Provide the (X, Y) coordinate of the cell's center where the given text is located.  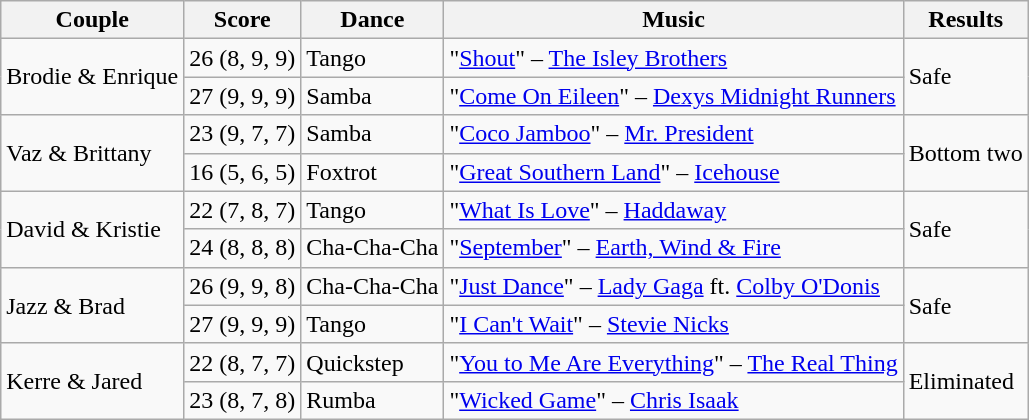
Results (966, 20)
Couple (92, 20)
Jazz & Brad (92, 305)
Vaz & Brittany (92, 153)
"Just Dance" – Lady Gaga ft. Colby O'Donis (674, 286)
23 (9, 7, 7) (242, 134)
22 (7, 8, 7) (242, 210)
"September" – Earth, Wind & Fire (674, 248)
Score (242, 20)
Rumba (372, 400)
26 (9, 9, 8) (242, 286)
"Wicked Game" – Chris Isaak (674, 400)
"Great Southern Land" – Icehouse (674, 172)
Foxtrot (372, 172)
"Shout" – The Isley Brothers (674, 58)
Eliminated (966, 381)
Kerre & Jared (92, 381)
23 (8, 7, 8) (242, 400)
Music (674, 20)
"Come On Eileen" – Dexys Midnight Runners (674, 96)
"What Is Love" – Haddaway (674, 210)
26 (8, 9, 9) (242, 58)
"I Can't Wait" – Stevie Nicks (674, 324)
Bottom two (966, 153)
Brodie & Enrique (92, 77)
24 (8, 8, 8) (242, 248)
16 (5, 6, 5) (242, 172)
Dance (372, 20)
David & Kristie (92, 229)
22 (8, 7, 7) (242, 362)
"Coco Jamboo" – Mr. President (674, 134)
"You to Me Are Everything" – The Real Thing (674, 362)
Quickstep (372, 362)
